Identify which cell holds the provided text, then report its [X, Y] central coordinate. 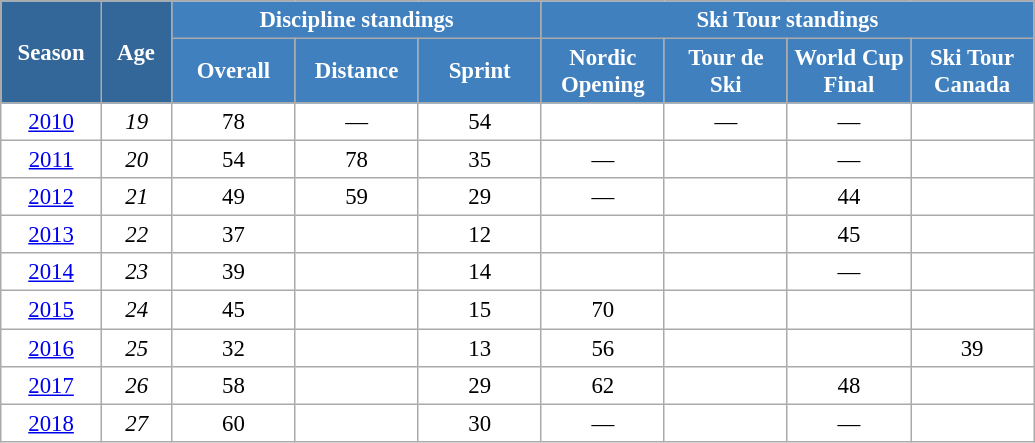
24 [136, 310]
Ski TourCanada [972, 72]
56 [602, 348]
World CupFinal [848, 72]
25 [136, 348]
2012 [52, 197]
15 [480, 310]
37 [234, 235]
2014 [52, 273]
2011 [52, 160]
2016 [52, 348]
Season [52, 52]
19 [136, 122]
23 [136, 273]
32 [234, 348]
2015 [52, 310]
21 [136, 197]
49 [234, 197]
27 [136, 423]
60 [234, 423]
62 [602, 385]
2017 [52, 385]
59 [356, 197]
Distance [356, 72]
44 [848, 197]
35 [480, 160]
NordicOpening [602, 72]
2013 [52, 235]
Sprint [480, 72]
48 [848, 385]
20 [136, 160]
Tour deSki [726, 72]
13 [480, 348]
Discipline standings [356, 20]
14 [480, 273]
58 [234, 385]
26 [136, 385]
Overall [234, 72]
Ski Tour standings [787, 20]
70 [602, 310]
30 [480, 423]
2010 [52, 122]
Age [136, 52]
2018 [52, 423]
22 [136, 235]
12 [480, 235]
